Return (X, Y) of the center of cell containing provided text 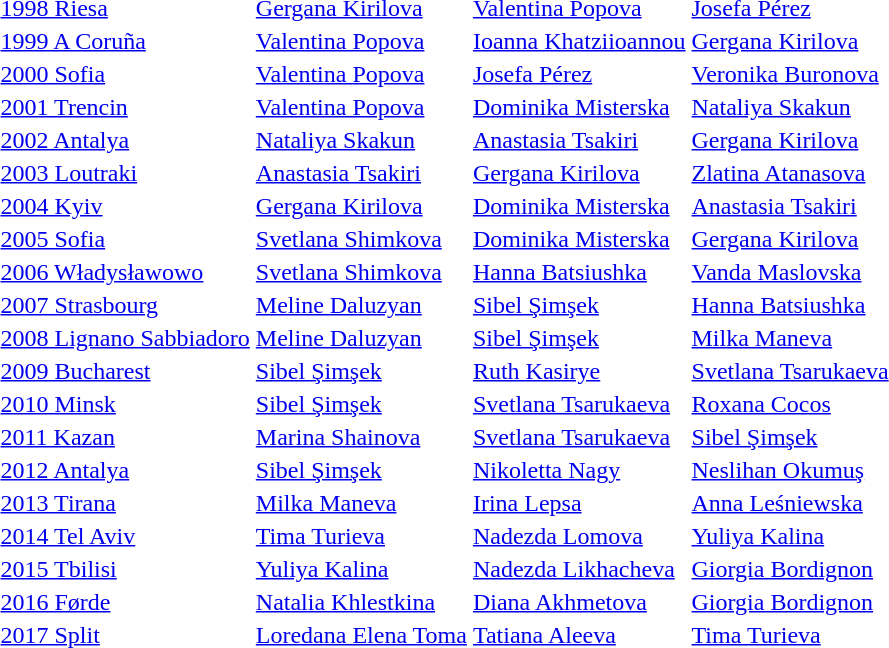
Hanna Batsiushka (579, 272)
Tima Turieva (361, 536)
Nadezda Lomova (579, 536)
Ruth Kasirye (579, 371)
Josefa Pérez (579, 74)
Irina Lepsa (579, 503)
Ioanna Khatziioannou (579, 41)
Natalia Khlestkina (361, 602)
Nadezda Likhacheva (579, 569)
Marina Shainova (361, 437)
Yuliya Kalina (361, 569)
Diana Akhmetova (579, 602)
Nikoletta Nagy (579, 470)
Nataliya Skakun (361, 140)
Milka Maneva (361, 503)
